Return [x, y] of the center of cell containing provided text 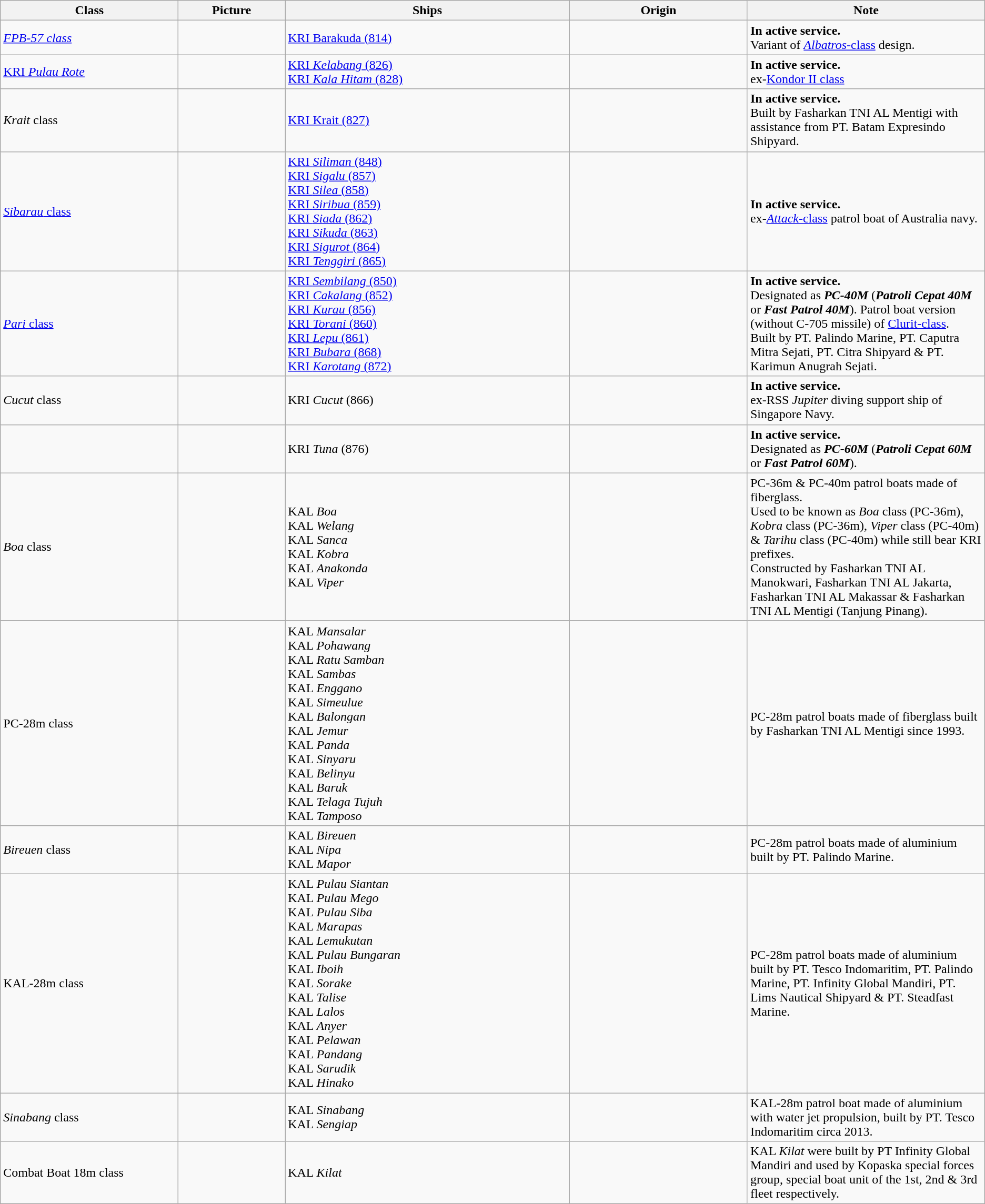
FPB-57 class [89, 38]
Bireuen class [89, 849]
KRI Barakuda (814) [427, 38]
Picture [232, 11]
KAL Kilat [427, 1173]
KAL BireuenKAL NipaKAL Mapor [427, 849]
Note [866, 11]
KRI Cucut (866) [427, 400]
Sinabang class [89, 1117]
Combat Boat 18m class [89, 1173]
KAL SinabangKAL Sengiap [427, 1117]
KAL-28m patrol boat made of aluminium with water jet propulsion, built by PT. Tesco Indomaritim circa 2013. [866, 1117]
KRI Tuna (876) [427, 449]
KRI Krait (827) [427, 120]
PC-28m class [89, 723]
In active service.ex-Attack-class patrol boat of Australia navy. [866, 211]
PC-28m patrol boats made of aluminium built by PT. Palindo Marine. [866, 849]
Origin [658, 11]
Cucut class [89, 400]
KAL-28m class [89, 983]
In active service.Designated as PC-60M (Patroli Cepat 60M or Fast Patrol 60M). [866, 449]
In active service.Built by Fasharkan TNI AL Mentigi with assistance from PT. Batam Expresindo Shipyard. [866, 120]
Krait class [89, 120]
KRI Siliman (848)KRI Sigalu (857)KRI Silea (858)KRI Siribua (859)KRI Siada (862)KRI Sikuda (863)KRI Sigurot (864)KRI Tenggiri (865) [427, 211]
KRI Pulau Rote [89, 72]
KRI Sembilang (850)KRI Cakalang (852)KRI Kurau (856)KRI Torani (860)KRI Lepu (861)KRI Bubara (868)KRI Karotang (872) [427, 323]
Pari class [89, 323]
In active service.Variant of Albatros-class design. [866, 38]
In active service.ex-Kondor II class [866, 72]
PC-28m patrol boats made of fiberglass built by Fasharkan TNI AL Mentigi since 1993. [866, 723]
KRI Kelabang (826) KRI Kala Hitam (828) [427, 72]
KAL BoaKAL WelangKAL SancaKAL KobraKAL Anakonda KAL Viper [427, 547]
In active service.ex-RSS Jupiter diving support ship of Singapore Navy. [866, 400]
Class [89, 11]
Boa class [89, 547]
Sibarau class [89, 211]
Ships [427, 11]
